Capture the cell that displays the provided text and extract its [x, y] central coordinate. 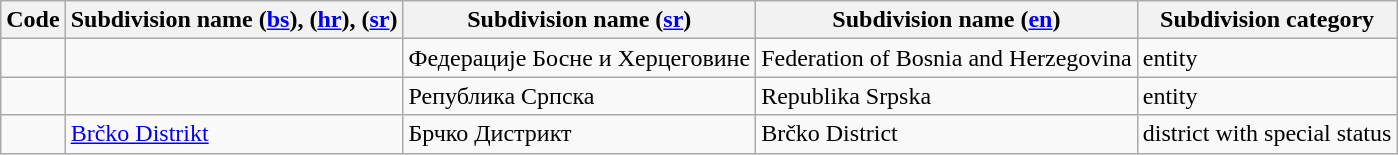
Република Српска [580, 96]
Брчко Дистрикт [580, 134]
Subdivision name (en) [947, 20]
Федерације Босне и Херцеговине [580, 58]
Subdivision name (sr) [580, 20]
Republika Srpska [947, 96]
Subdivision name (bs), (hr), (sr) [234, 20]
Federation of Bosnia and Herzegovina [947, 58]
district with special status [1267, 134]
Brčko District [947, 134]
Subdivision category [1267, 20]
Brčko Distrikt [234, 134]
Code [33, 20]
